Return (X, Y) of the center of cell containing provided text 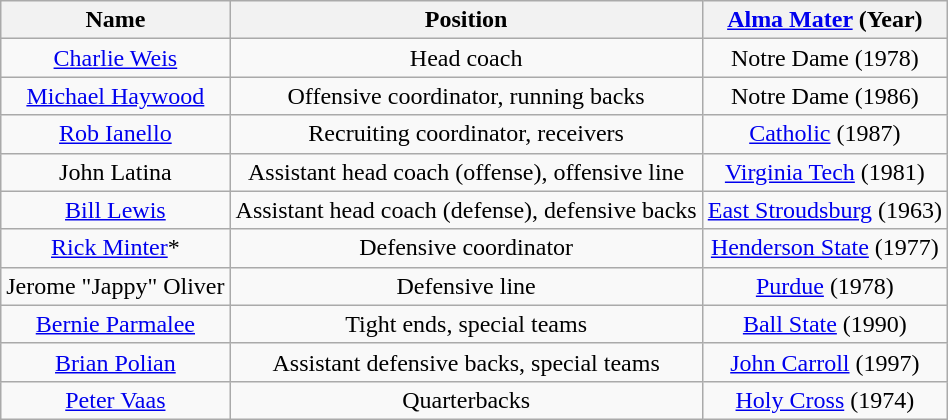
Rick Minter* (116, 248)
Name (116, 20)
Henderson State (1977) (824, 248)
Assistant head coach (defense), defensive backs (466, 210)
John Latina (116, 172)
Assistant defensive backs, special teams (466, 362)
Head coach (466, 58)
Bernie Parmalee (116, 324)
Purdue (1978) (824, 286)
Defensive coordinator (466, 248)
Tight ends, special teams (466, 324)
Virginia Tech (1981) (824, 172)
John Carroll (1997) (824, 362)
Michael Haywood (116, 96)
Notre Dame (1986) (824, 96)
Alma Mater (Year) (824, 20)
Catholic (1987) (824, 134)
Bill Lewis (116, 210)
Defensive line (466, 286)
Charlie Weis (116, 58)
Assistant head coach (offense), offensive line (466, 172)
Ball State (1990) (824, 324)
Brian Polian (116, 362)
Holy Cross (1974) (824, 400)
Position (466, 20)
Jerome "Jappy" Oliver (116, 286)
Recruiting coordinator, receivers (466, 134)
Peter Vaas (116, 400)
Notre Dame (1978) (824, 58)
East Stroudsburg (1963) (824, 210)
Quarterbacks (466, 400)
Rob Ianello (116, 134)
Offensive coordinator, running backs (466, 96)
